Output the (X, Y) coordinate of the center of the cell containing the given text.  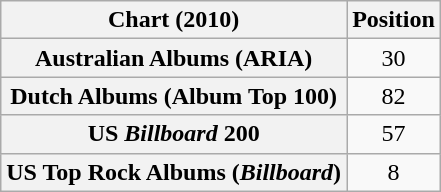
US Billboard 200 (174, 134)
Position (394, 20)
US Top Rock Albums (Billboard) (174, 172)
30 (394, 58)
Dutch Albums (Album Top 100) (174, 96)
Chart (2010) (174, 20)
8 (394, 172)
Australian Albums (ARIA) (174, 58)
82 (394, 96)
57 (394, 134)
